From the cell containing the given text, extract its center point as [X, Y] coordinate. 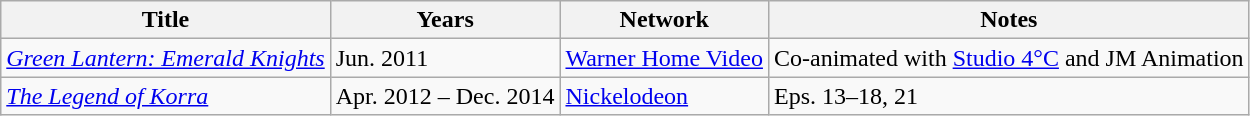
Apr. 2012 – Dec. 2014 [445, 96]
Co-animated with Studio 4°C and JM Animation [1008, 58]
Nickelodeon [664, 96]
Network [664, 20]
Eps. 13–18, 21 [1008, 96]
Notes [1008, 20]
Jun. 2011 [445, 58]
Title [166, 20]
Years [445, 20]
Warner Home Video [664, 58]
The Legend of Korra [166, 96]
Green Lantern: Emerald Knights [166, 58]
